Capture the cell that displays the provided text and extract its (X, Y) central coordinate. 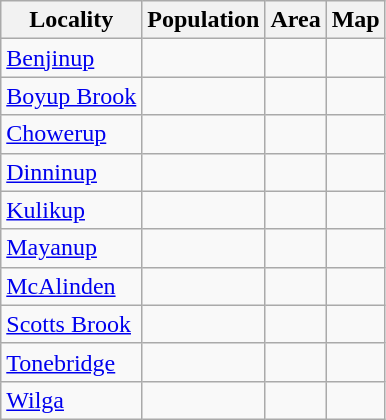
Tonebridge (72, 362)
Benjinup (72, 58)
Population (204, 20)
Chowerup (72, 134)
Boyup Brook (72, 96)
Dinninup (72, 172)
Locality (72, 20)
Area (296, 20)
Kulikup (72, 210)
Wilga (72, 400)
Scotts Brook (72, 324)
Map (356, 20)
Mayanup (72, 248)
McAlinden (72, 286)
